Find where the given text appears and provide that cell's center as [x, y] coordinate. 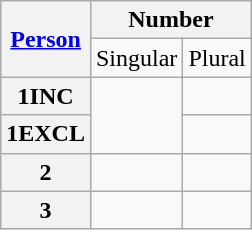
Person [46, 39]
1EXCL [46, 134]
Singular [136, 58]
Plural [217, 58]
3 [46, 210]
1INC [46, 96]
2 [46, 172]
Number [170, 20]
